Identify which cell holds the provided text, then report its (X, Y) central coordinate. 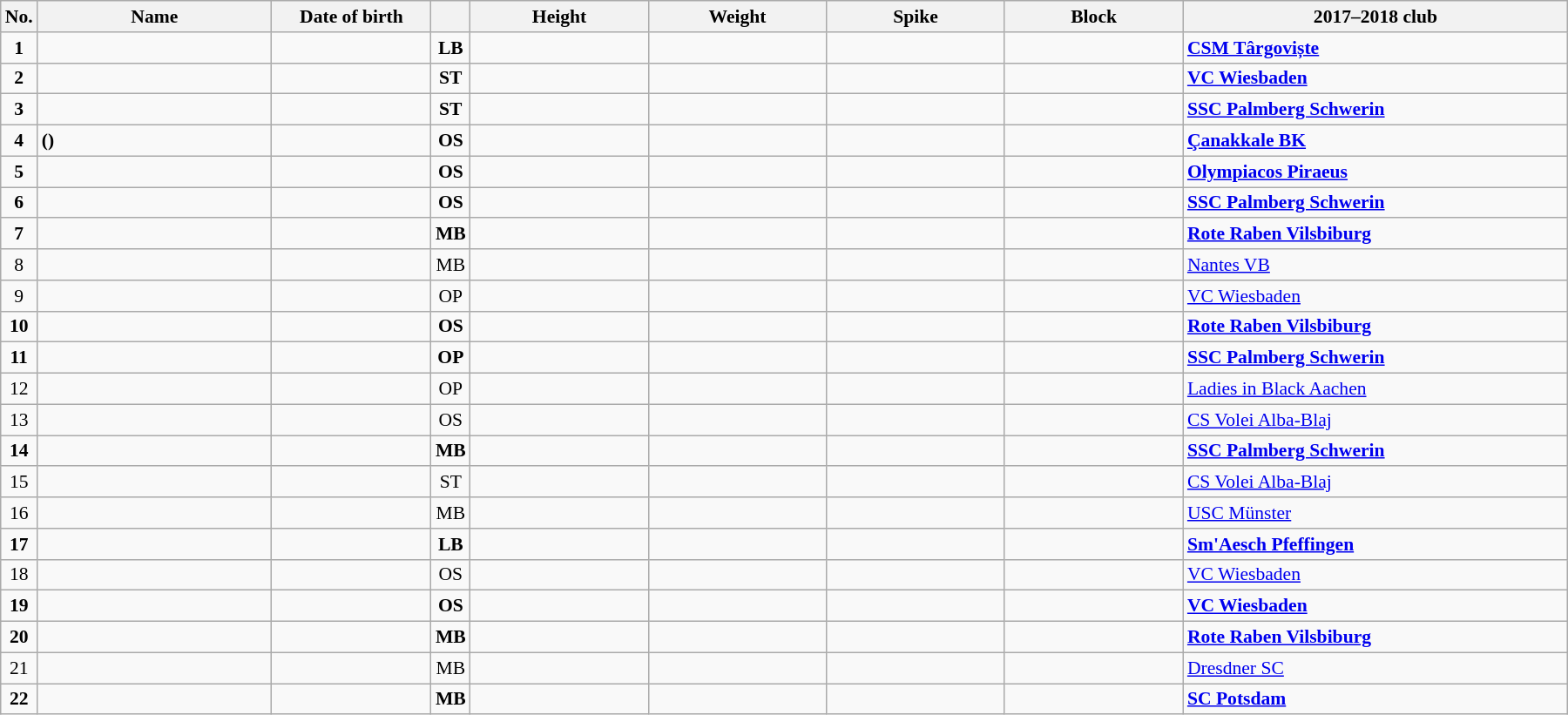
9 (19, 296)
USC Münster (1375, 513)
14 (19, 451)
20 (19, 637)
No. (19, 17)
11 (19, 358)
22 (19, 699)
5 (19, 172)
Dresdner SC (1375, 668)
15 (19, 482)
Çanakkale BK (1375, 141)
19 (19, 606)
Height (559, 17)
10 (19, 327)
17 (19, 544)
12 (19, 389)
13 (19, 420)
7 (19, 234)
Name (155, 17)
() (155, 141)
8 (19, 265)
Spike (916, 17)
6 (19, 203)
CSM Târgoviște (1375, 48)
Ladies in Black Aachen (1375, 389)
Nantes VB (1375, 265)
1 (19, 48)
Block (1094, 17)
Sm'Aesch Pfeffingen (1375, 544)
2017–2018 club (1375, 17)
SC Potsdam (1375, 699)
21 (19, 668)
16 (19, 513)
2 (19, 78)
Date of birth (352, 17)
Olympiacos Piraeus (1375, 172)
Weight (737, 17)
4 (19, 141)
3 (19, 110)
18 (19, 575)
